Detect which cell encompasses the target text, then output its [X, Y] center coordinate. 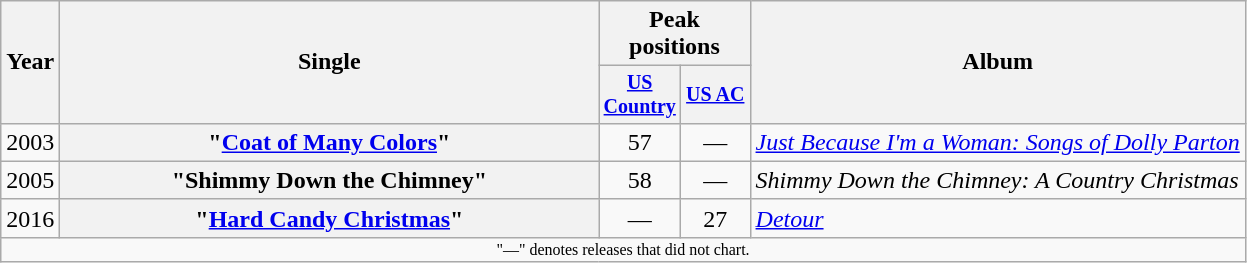
Single [330, 62]
"Coat of Many Colors" [330, 142]
Detour [998, 218]
58 [640, 180]
27 [716, 218]
2005 [30, 180]
57 [640, 142]
"Shimmy Down the Chimney" [330, 180]
US AC [716, 94]
"—" denotes releases that did not chart. [624, 249]
"Hard Candy Christmas" [330, 218]
US Country [640, 94]
Album [998, 62]
Shimmy Down the Chimney: A Country Christmas [998, 180]
2016 [30, 218]
Peak positions [674, 34]
2003 [30, 142]
Just Because I'm a Woman: Songs of Dolly Parton [998, 142]
Year [30, 62]
